For the text-containing cell, return its midpoint in [X, Y] coordinate format. 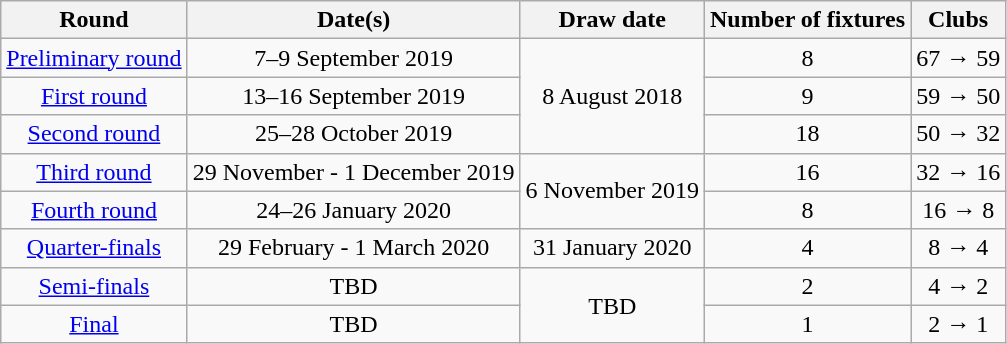
2 [807, 286]
Date(s) [354, 20]
Final [94, 324]
50 → 32 [958, 134]
67 → 59 [958, 58]
32 → 16 [958, 172]
18 [807, 134]
16 [807, 172]
25–28 October 2019 [354, 134]
Fourth round [94, 210]
2 → 1 [958, 324]
Preliminary round [94, 58]
29 February - 1 March 2020 [354, 248]
Semi-finals [94, 286]
16 → 8 [958, 210]
Third round [94, 172]
8 August 2018 [612, 96]
Draw date [612, 20]
Round [94, 20]
Quarter-finals [94, 248]
1 [807, 324]
9 [807, 96]
First round [94, 96]
24–26 January 2020 [354, 210]
7–9 September 2019 [354, 58]
6 November 2019 [612, 191]
Second round [94, 134]
Number of fixtures [807, 20]
13–16 September 2019 [354, 96]
29 November - 1 December 2019 [354, 172]
31 January 2020 [612, 248]
59 → 50 [958, 96]
4 [807, 248]
4 → 2 [958, 286]
Clubs [958, 20]
8 → 4 [958, 248]
